Return [x, y] of the center of cell containing provided text 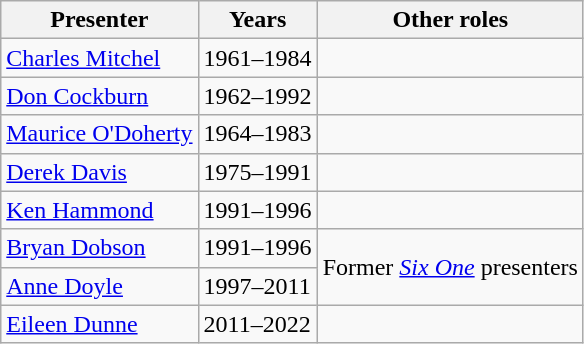
1961–1984 [258, 58]
Eileen Dunne [100, 324]
Other roles [450, 20]
Anne Doyle [100, 286]
1964–1983 [258, 134]
Bryan Dobson [100, 248]
Don Cockburn [100, 96]
Former Six One presenters [450, 267]
Ken Hammond [100, 210]
2011–2022 [258, 324]
Presenter [100, 20]
Charles Mitchel [100, 58]
1975–1991 [258, 172]
Years [258, 20]
1962–1992 [258, 96]
Derek Davis [100, 172]
1997–2011 [258, 286]
Maurice O'Doherty [100, 134]
